Search for the cell housing the specified text and yield its (x, y) center coordinate. 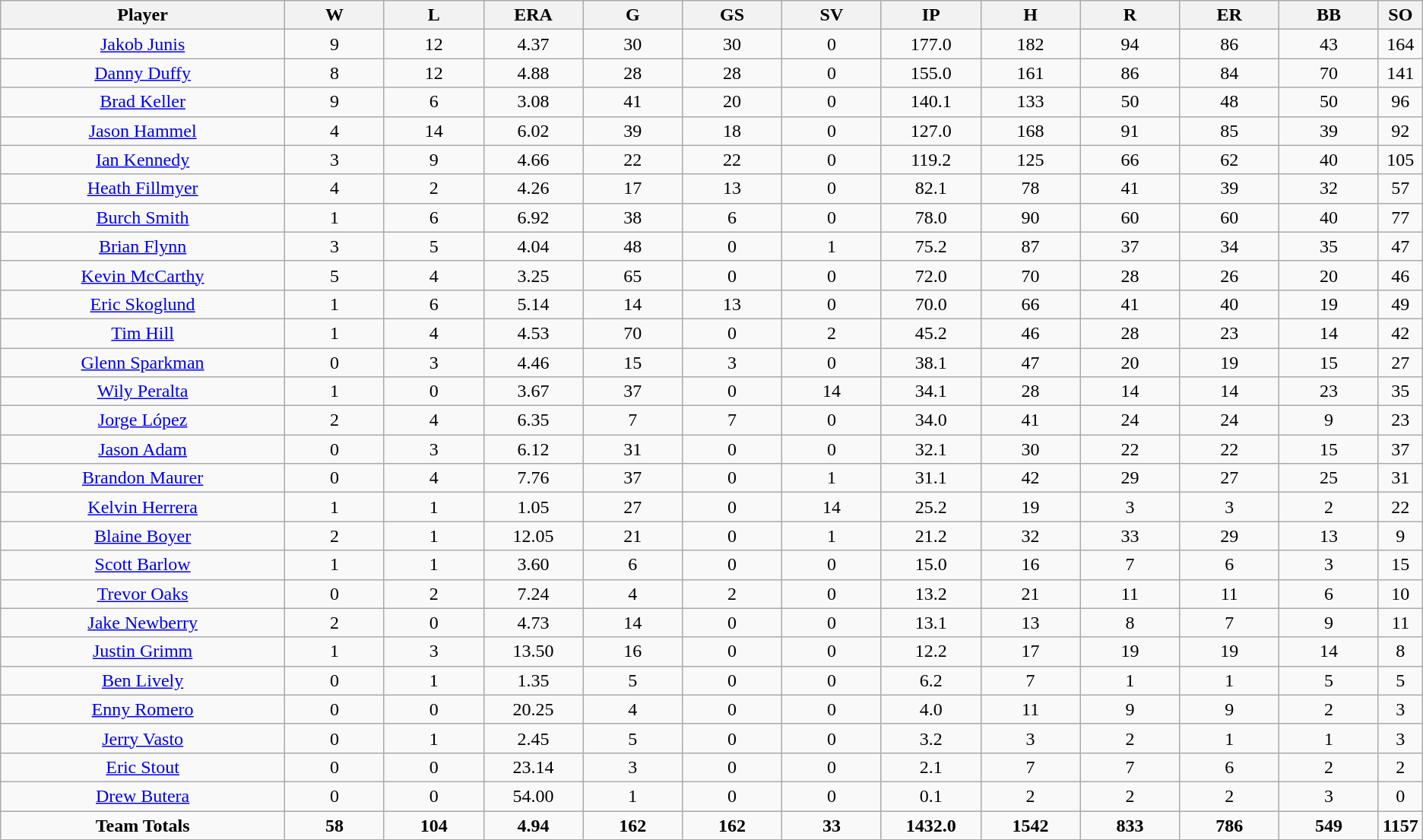
Team Totals (143, 825)
133 (1031, 102)
BB (1329, 15)
Enny Romero (143, 709)
119.2 (930, 160)
Jake Newberry (143, 623)
Ben Lively (143, 680)
20.25 (534, 709)
62 (1230, 160)
25 (1329, 478)
4.94 (534, 825)
7.24 (534, 594)
182 (1031, 44)
2.1 (930, 767)
65 (632, 275)
L (433, 15)
Player (143, 15)
94 (1130, 44)
Wily Peralta (143, 391)
4.66 (534, 160)
13.1 (930, 623)
Jorge López (143, 420)
78.0 (930, 217)
1157 (1400, 825)
1.05 (534, 507)
Drew Butera (143, 796)
13.2 (930, 594)
4.88 (534, 73)
SV (832, 15)
3.08 (534, 102)
82.1 (930, 189)
105 (1400, 160)
90 (1031, 217)
78 (1031, 189)
Eric Stout (143, 767)
12.2 (930, 651)
Kelvin Herrera (143, 507)
34.0 (930, 420)
GS (733, 15)
57 (1400, 189)
4.0 (930, 709)
Glenn Sparkman (143, 363)
58 (334, 825)
W (334, 15)
13.50 (534, 651)
SO (1400, 15)
4.37 (534, 44)
70.0 (930, 304)
4.73 (534, 623)
G (632, 15)
3.2 (930, 738)
Eric Skoglund (143, 304)
18 (733, 131)
6.92 (534, 217)
5.14 (534, 304)
R (1130, 15)
1.35 (534, 680)
3.67 (534, 391)
92 (1400, 131)
49 (1400, 304)
155.0 (930, 73)
0.1 (930, 796)
833 (1130, 825)
2.45 (534, 738)
87 (1031, 246)
Ian Kennedy (143, 160)
Jakob Junis (143, 44)
Jason Hammel (143, 131)
23.14 (534, 767)
15.0 (930, 565)
Kevin McCarthy (143, 275)
32.1 (930, 449)
34.1 (930, 391)
25.2 (930, 507)
3.25 (534, 275)
77 (1400, 217)
H (1031, 15)
Brian Flynn (143, 246)
Brandon Maurer (143, 478)
6.02 (534, 131)
4.53 (534, 333)
786 (1230, 825)
177.0 (930, 44)
1542 (1031, 825)
38 (632, 217)
ER (1230, 15)
Brad Keller (143, 102)
168 (1031, 131)
127.0 (930, 131)
549 (1329, 825)
Blaine Boyer (143, 536)
IP (930, 15)
96 (1400, 102)
12.05 (534, 536)
7.76 (534, 478)
Heath Fillmyer (143, 189)
Jerry Vasto (143, 738)
Scott Barlow (143, 565)
1432.0 (930, 825)
6.35 (534, 420)
34 (1230, 246)
164 (1400, 44)
140.1 (930, 102)
4.26 (534, 189)
104 (433, 825)
43 (1329, 44)
38.1 (930, 363)
6.12 (534, 449)
91 (1130, 131)
141 (1400, 73)
ERA (534, 15)
75.2 (930, 246)
31.1 (930, 478)
84 (1230, 73)
72.0 (930, 275)
4.04 (534, 246)
10 (1400, 594)
161 (1031, 73)
Justin Grimm (143, 651)
3.60 (534, 565)
4.46 (534, 363)
Burch Smith (143, 217)
21.2 (930, 536)
6.2 (930, 680)
Danny Duffy (143, 73)
26 (1230, 275)
Tim Hill (143, 333)
54.00 (534, 796)
85 (1230, 131)
Trevor Oaks (143, 594)
Jason Adam (143, 449)
45.2 (930, 333)
125 (1031, 160)
